Detect which cell encompasses the target text, then output its (X, Y) center coordinate. 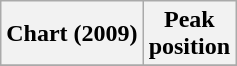
Peakposition (189, 34)
Chart (2009) (72, 34)
